Provide the [X, Y] coordinate of the cell's center where the given text is located.  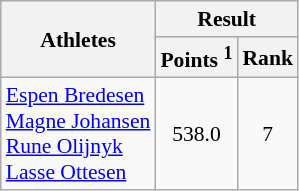
7 [268, 134]
Athletes [78, 40]
Result [226, 19]
Rank [268, 58]
Points 1 [196, 58]
Espen BredesenMagne JohansenRune OlijnykLasse Ottesen [78, 134]
538.0 [196, 134]
